Provide the [X, Y] coordinate of the cell's center where the given text is located.  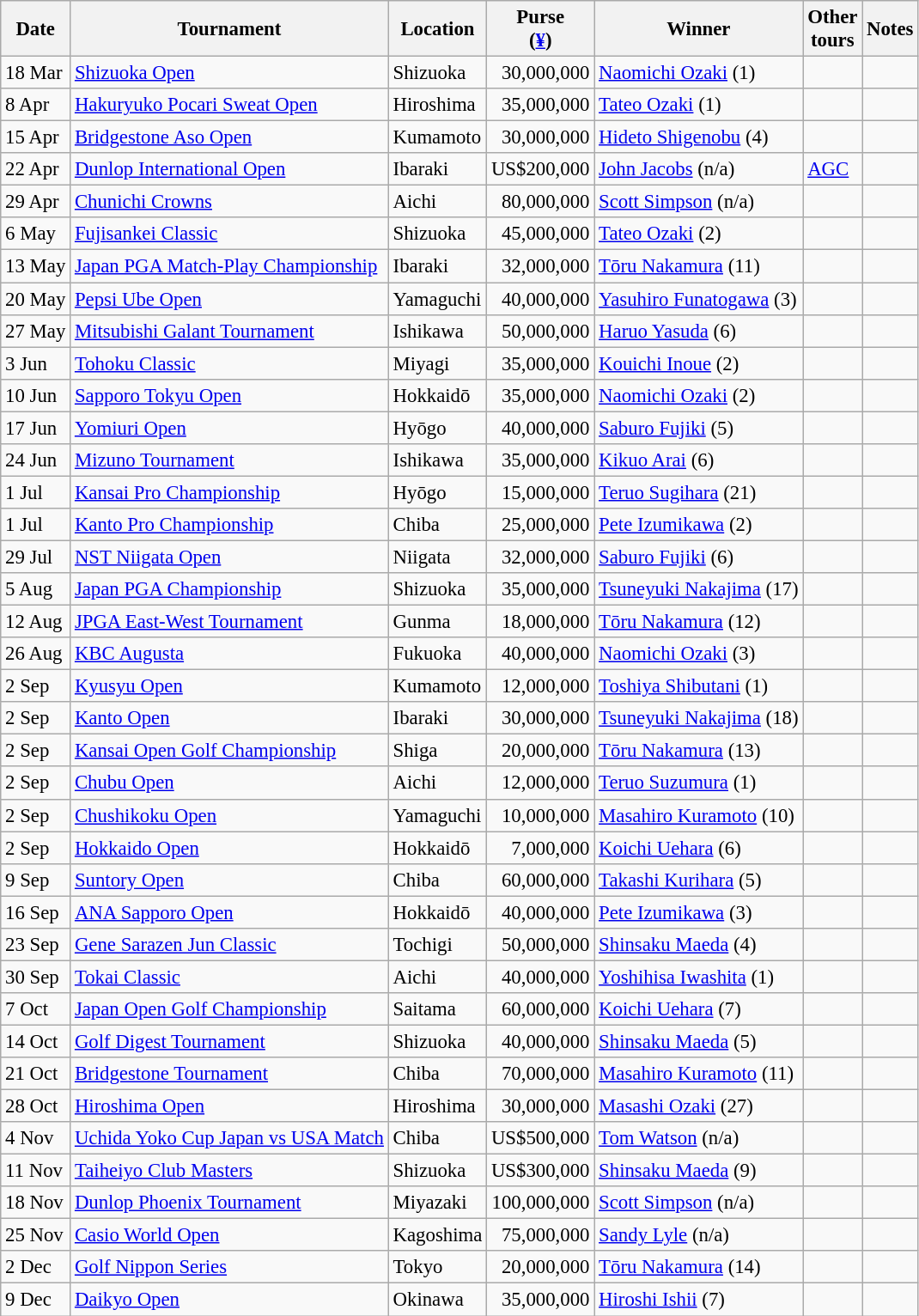
18 Nov [36, 1203]
Toshiya Shibutani (1) [699, 686]
Mitsubishi Galant Tournament [230, 331]
Tōru Nakamura (11) [699, 266]
Fukuoka [437, 654]
Dunlop Phoenix Tournament [230, 1203]
23 Sep [36, 945]
Daikyo Open [230, 1300]
Masahiro Kuramoto (10) [699, 815]
Taiheiyo Club Masters [230, 1171]
Gunma [437, 622]
Kansai Pro Championship [230, 492]
Pete Izumikawa (3) [699, 912]
Chushikoku Open [230, 815]
Hiroshima Open [230, 1106]
7,000,000 [541, 848]
12 Aug [36, 622]
Yoshihisa Iwashita (1) [699, 977]
Kouichi Inoue (2) [699, 363]
4 Nov [36, 1138]
Saburo Fujiki (5) [699, 428]
Hokkaido Open [230, 848]
Winner [699, 29]
Golf Digest Tournament [230, 1041]
Niigata [437, 557]
Tōru Nakamura (14) [699, 1267]
John Jacobs (n/a) [699, 169]
Japan PGA Championship [230, 589]
Shinsaku Maeda (4) [699, 945]
Teruo Sugihara (21) [699, 492]
26 Aug [36, 654]
Tōru Nakamura (12) [699, 622]
Koichi Uehara (6) [699, 848]
29 Jul [36, 557]
Haruo Yasuda (6) [699, 331]
6 May [36, 235]
100,000,000 [541, 1203]
Location [437, 29]
Pete Izumikawa (2) [699, 525]
ANA Sapporo Open [230, 912]
Kikuo Arai (6) [699, 460]
27 May [36, 331]
Tournament [230, 29]
29 Apr [36, 202]
5 Aug [36, 589]
Chubu Open [230, 783]
2 Dec [36, 1267]
Notes [890, 29]
Masashi Ozaki (27) [699, 1106]
US$200,000 [541, 169]
Date [36, 29]
Tateo Ozaki (1) [699, 105]
Tsuneyuki Nakajima (17) [699, 589]
Naomichi Ozaki (2) [699, 395]
10,000,000 [541, 815]
Bridgestone Aso Open [230, 137]
14 Oct [36, 1041]
9 Dec [36, 1300]
8 Apr [36, 105]
Dunlop International Open [230, 169]
Tokai Classic [230, 977]
Casio World Open [230, 1235]
Takashi Kurihara (5) [699, 880]
9 Sep [36, 880]
Fujisankei Classic [230, 235]
16 Sep [36, 912]
18 Mar [36, 73]
Naomichi Ozaki (3) [699, 654]
10 Jun [36, 395]
Teruo Suzumura (1) [699, 783]
21 Oct [36, 1074]
Tōru Nakamura (13) [699, 751]
Shinsaku Maeda (5) [699, 1041]
80,000,000 [541, 202]
7 Oct [36, 1009]
13 May [36, 266]
Saburo Fujiki (6) [699, 557]
75,000,000 [541, 1235]
Saitama [437, 1009]
15 Apr [36, 137]
Kanto Pro Championship [230, 525]
Tateo Ozaki (2) [699, 235]
Miyagi [437, 363]
45,000,000 [541, 235]
Purse(¥) [541, 29]
22 Apr [36, 169]
17 Jun [36, 428]
Shinsaku Maeda (9) [699, 1171]
KBC Augusta [230, 654]
Hiroshi Ishii (7) [699, 1300]
25 Nov [36, 1235]
Golf Nippon Series [230, 1267]
US$500,000 [541, 1138]
Shizuoka Open [230, 73]
11 Nov [36, 1171]
3 Jun [36, 363]
Shiga [437, 751]
NST Niigata Open [230, 557]
Tokyo [437, 1267]
20 May [36, 299]
Suntory Open [230, 880]
30 Sep [36, 977]
Sandy Lyle (n/a) [699, 1235]
Masahiro Kuramoto (11) [699, 1074]
AGC [833, 169]
Yomiuri Open [230, 428]
Japan Open Golf Championship [230, 1009]
Kagoshima [437, 1235]
Tom Watson (n/a) [699, 1138]
24 Jun [36, 460]
Tohoku Classic [230, 363]
18,000,000 [541, 622]
Chunichi Crowns [230, 202]
Tochigi [437, 945]
JPGA East-West Tournament [230, 622]
15,000,000 [541, 492]
Yasuhiro Funatogawa (3) [699, 299]
US$300,000 [541, 1171]
Kansai Open Golf Championship [230, 751]
25,000,000 [541, 525]
Mizuno Tournament [230, 460]
Pepsi Ube Open [230, 299]
Koichi Uehara (7) [699, 1009]
Tsuneyuki Nakajima (18) [699, 718]
Kanto Open [230, 718]
Miyazaki [437, 1203]
Bridgestone Tournament [230, 1074]
70,000,000 [541, 1074]
28 Oct [36, 1106]
Uchida Yoko Cup Japan vs USA Match [230, 1138]
Kyusyu Open [230, 686]
Japan PGA Match-Play Championship [230, 266]
Okinawa [437, 1300]
Gene Sarazen Jun Classic [230, 945]
Hideto Shigenobu (4) [699, 137]
Sapporo Tokyu Open [230, 395]
Othertours [833, 29]
Naomichi Ozaki (1) [699, 73]
Hakuryuko Pocari Sweat Open [230, 105]
